Search for the cell housing the specified text and yield its (x, y) center coordinate. 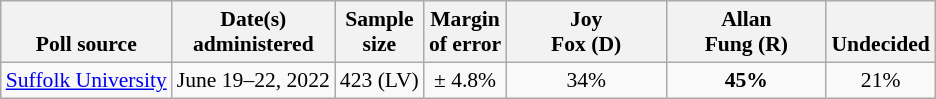
Undecided (880, 32)
± 4.8% (465, 80)
Date(s)administered (254, 32)
Poll source (86, 32)
45% (746, 80)
Marginof error (465, 32)
21% (880, 80)
Samplesize (380, 32)
34% (586, 80)
Suffolk University (86, 80)
AllanFung (R) (746, 32)
423 (LV) (380, 80)
June 19–22, 2022 (254, 80)
JoyFox (D) (586, 32)
